Return [X, Y] of the center of cell containing provided text 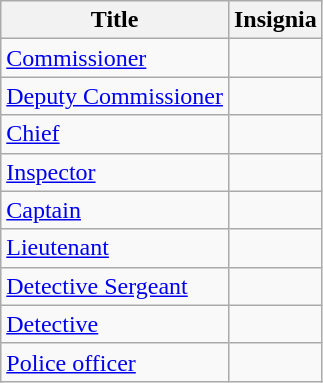
Lieutenant [115, 248]
Police officer [115, 362]
Insignia [275, 20]
Deputy Commissioner [115, 96]
Inspector [115, 172]
Captain [115, 210]
Commissioner [115, 58]
Title [115, 20]
Detective [115, 324]
Chief [115, 134]
Detective Sergeant [115, 286]
